Identify which cell holds the provided text, then report its [X, Y] central coordinate. 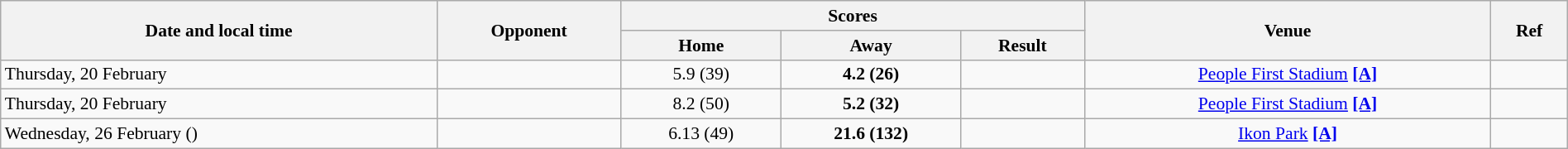
Home [701, 46]
21.6 (132) [872, 134]
8.2 (50) [701, 104]
Scores [853, 16]
Ikon Park [A] [1288, 134]
Wednesday, 26 February () [219, 134]
5.9 (39) [701, 74]
Venue [1288, 30]
Ref [1529, 30]
5.2 (32) [872, 104]
Opponent [528, 30]
Date and local time [219, 30]
6.13 (49) [701, 134]
4.2 (26) [872, 74]
Away [872, 46]
Result [1023, 46]
